Find where the given text appears and provide that cell's center as [X, Y] coordinate. 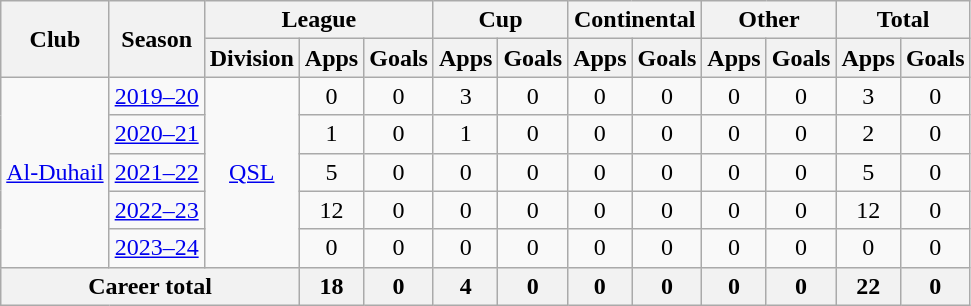
League [318, 20]
2 [868, 134]
2019–20 [156, 96]
Al-Duhail [55, 172]
Season [156, 39]
Other [769, 20]
Continental [635, 20]
Division [252, 58]
4 [465, 286]
Club [55, 39]
Cup [500, 20]
2023–24 [156, 248]
2021–22 [156, 172]
Career total [150, 286]
Total [903, 20]
QSL [252, 172]
22 [868, 286]
18 [331, 286]
2022–23 [156, 210]
2020–21 [156, 134]
